Extract the (X, Y) coordinate from the center of the cell holding the provided text.  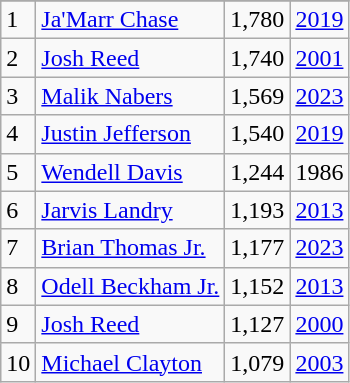
1,127 (258, 324)
Odell Beckham Jr. (130, 286)
Ja'Marr Chase (130, 20)
1986 (320, 172)
8 (18, 286)
Brian Thomas Jr. (130, 248)
Justin Jefferson (130, 134)
Jarvis Landry (130, 210)
1,177 (258, 248)
1,540 (258, 134)
10 (18, 362)
2001 (320, 58)
1,079 (258, 362)
3 (18, 96)
1,193 (258, 210)
7 (18, 248)
Malik Nabers (130, 96)
9 (18, 324)
6 (18, 210)
2 (18, 58)
1 (18, 20)
5 (18, 172)
Michael Clayton (130, 362)
4 (18, 134)
2000 (320, 324)
2003 (320, 362)
1,780 (258, 20)
1,244 (258, 172)
1,569 (258, 96)
1,740 (258, 58)
Wendell Davis (130, 172)
1,152 (258, 286)
